Search for the cell housing the specified text and yield its (x, y) center coordinate. 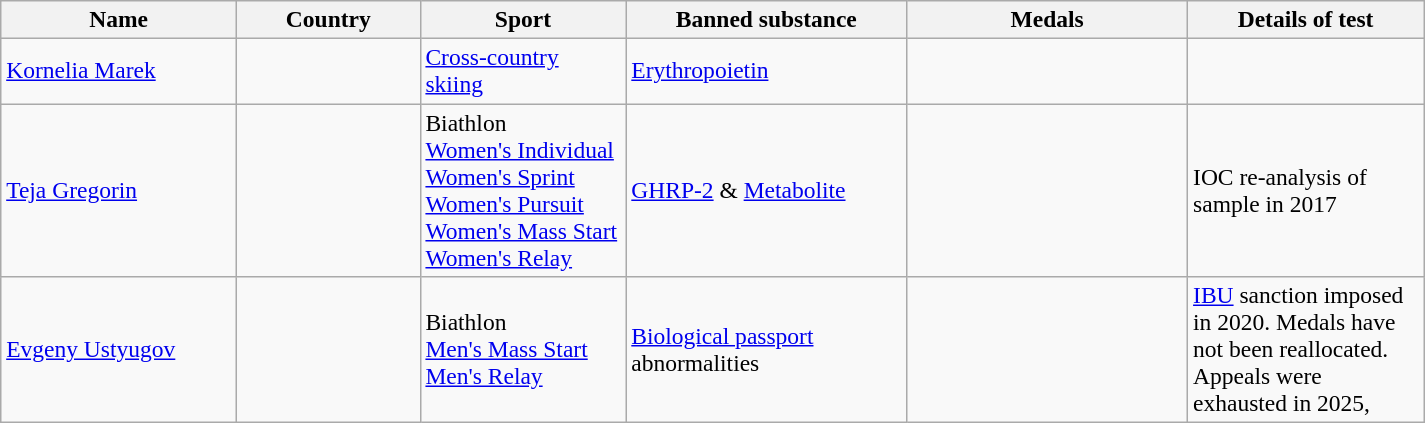
Evgeny Ustyugov (119, 349)
Medals (1048, 19)
IBU sanction imposed in 2020. Medals have not been reallocated. Appeals were exhausted in 2025, (1306, 349)
Erythropoietin (766, 70)
Biological passport abnormalities (766, 349)
IOC re-analysis of sample in 2017 (1306, 190)
Teja Gregorin (119, 190)
Country (328, 19)
Name (119, 19)
Biathlon Men's Mass StartMen's Relay (523, 349)
Biathlon Women's Individual Women's Sprint Women's Pursuit Women's Mass Start Women's Relay (523, 190)
Cross-country skiing (523, 70)
Kornelia Marek (119, 70)
GHRP-2 & Metabolite (766, 190)
Sport (523, 19)
Details of test (1306, 19)
Banned substance (766, 19)
